Find where the given text appears and provide that cell's center as [X, Y] coordinate. 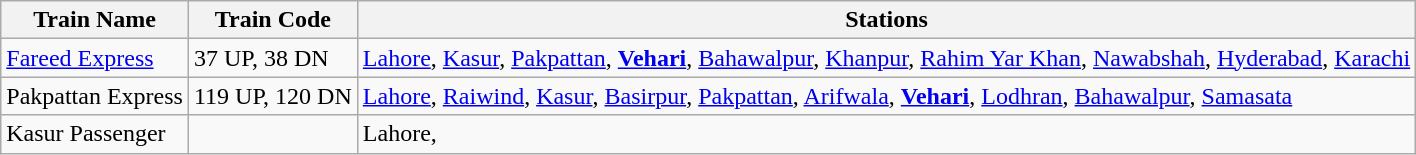
Fareed Express [95, 58]
Lahore, [886, 134]
119 UP, 120 DN [272, 96]
Lahore, Kasur, Pakpattan, Vehari, Bahawalpur, Khanpur, Rahim Yar Khan, Nawabshah, Hyderabad, Karachi [886, 58]
Kasur Passenger [95, 134]
37 UP, 38 DN [272, 58]
Train Name [95, 20]
Stations [886, 20]
Train Code [272, 20]
Pakpattan Express [95, 96]
Lahore, Raiwind, Kasur, Basirpur, Pakpattan, Arifwala, Vehari, Lodhran, Bahawalpur, Samasata [886, 96]
